From the cell containing the given text, extract its center point as [x, y] coordinate. 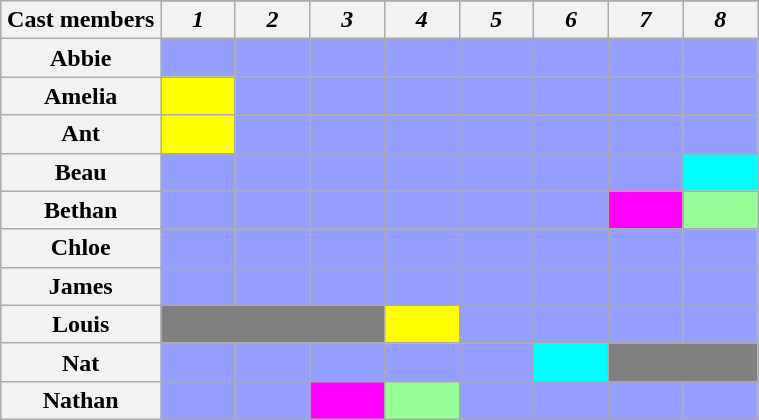
Nathan [81, 400]
Abbie [81, 58]
Beau [81, 172]
3 [348, 20]
Cast members [81, 20]
1 [198, 20]
7 [646, 20]
Ant [81, 134]
6 [572, 20]
Louis [81, 324]
Amelia [81, 96]
Chloe [81, 248]
8 [720, 20]
4 [422, 20]
2 [272, 20]
James [81, 286]
Nat [81, 362]
5 [496, 20]
Bethan [81, 210]
